Locate the cell with the specified text and output its [X, Y] center coordinate. 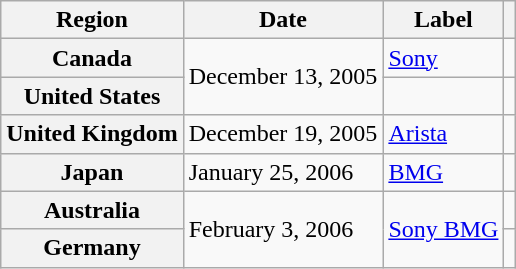
Arista [444, 134]
Canada [92, 58]
Label [444, 20]
Sony BMG [444, 229]
December 19, 2005 [283, 134]
February 3, 2006 [283, 229]
Region [92, 20]
Australia [92, 210]
January 25, 2006 [283, 172]
December 13, 2005 [283, 77]
Germany [92, 248]
Date [283, 20]
Sony [444, 58]
BMG [444, 172]
United Kingdom [92, 134]
United States [92, 96]
Japan [92, 172]
